Pinpoint the cell where the given text exists, returning its (x, y) midpoint coordinate. 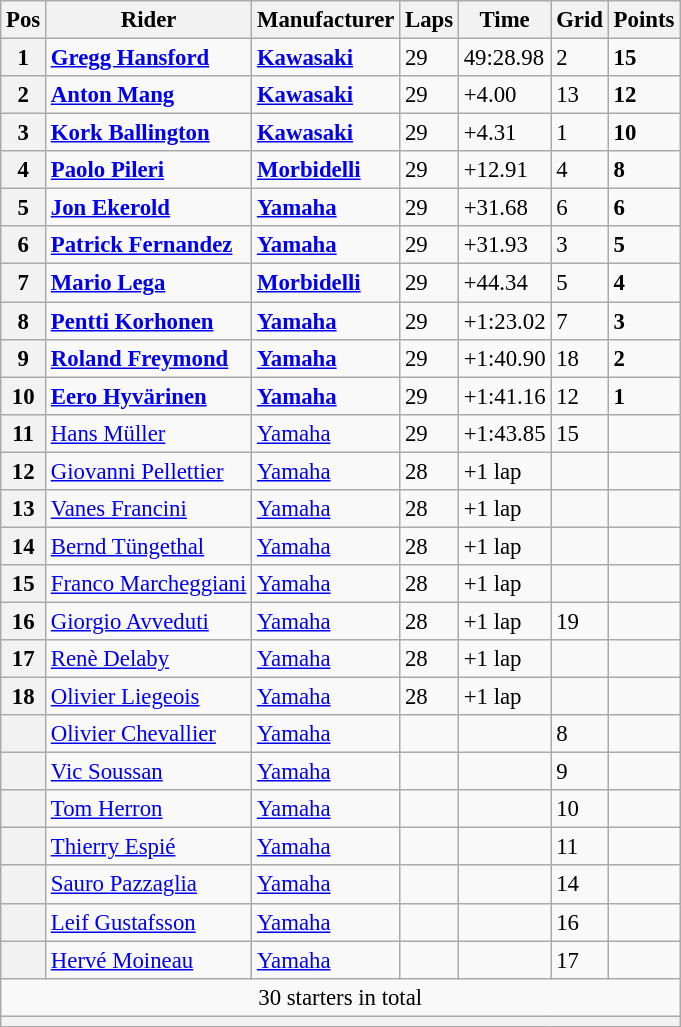
Anton Mang (149, 95)
Leif Gustafsson (149, 922)
Points (644, 20)
Time (504, 20)
Kork Ballington (149, 133)
+44.34 (504, 283)
Sauro Pazzaglia (149, 885)
Vanes Francini (149, 509)
30 starters in total (340, 997)
Paolo Pileri (149, 170)
Gregg Hansford (149, 58)
Pentti Korhonen (149, 321)
+1:43.85 (504, 433)
Grid (580, 20)
49:28.98 (504, 58)
Vic Soussan (149, 772)
Giovanni Pellettier (149, 471)
+31.93 (504, 245)
Laps (430, 20)
Roland Freymond (149, 358)
+1:40.90 (504, 358)
+12.91 (504, 170)
Rider (149, 20)
Olivier Chevallier (149, 734)
Thierry Espié (149, 847)
Mario Lega (149, 283)
+4.31 (504, 133)
Franco Marcheggiani (149, 584)
Manufacturer (326, 20)
+1:41.16 (504, 396)
19 (580, 621)
+4.00 (504, 95)
Eero Hyvärinen (149, 396)
Jon Ekerold (149, 208)
+1:23.02 (504, 321)
Olivier Liegeois (149, 697)
+31.68 (504, 208)
Hervé Moineau (149, 960)
Hans Müller (149, 433)
Tom Herron (149, 809)
Giorgio Avveduti (149, 621)
Bernd Tüngethal (149, 546)
Pos (24, 20)
Renè Delaby (149, 659)
Patrick Fernandez (149, 245)
